Find where the given text appears and provide that cell's center as [x, y] coordinate. 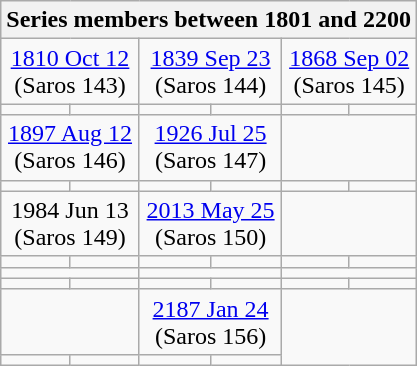
1897 Aug 12(Saros 146) [70, 148]
1926 Jul 25(Saros 147) [210, 148]
1984 Jun 13(Saros 149) [70, 224]
1868 Sep 02(Saros 145) [350, 72]
Series members between 1801 and 2200 [209, 20]
2187 Jan 24(Saros 156) [210, 322]
2013 May 25(Saros 150) [210, 224]
1810 Oct 12(Saros 143) [70, 72]
1839 Sep 23(Saros 144) [210, 72]
